Locate the cell with the specified text and output its (x, y) center coordinate. 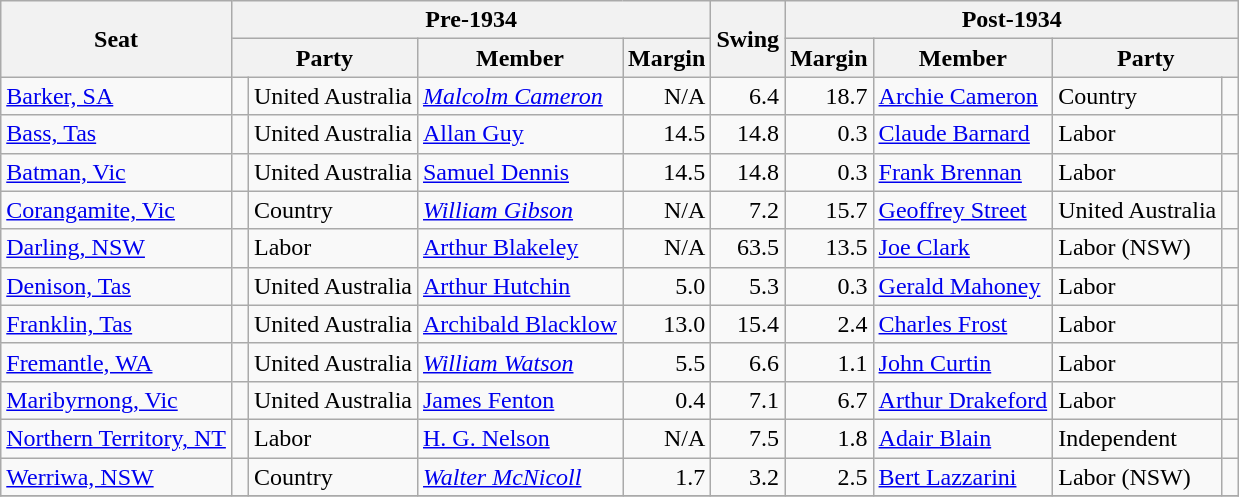
Maribyrnong, Vic (116, 400)
Seat (116, 39)
H. G. Nelson (520, 438)
6.6 (748, 362)
William Watson (520, 362)
3.2 (748, 477)
Malcolm Cameron (520, 96)
7.1 (748, 400)
Pre-1934 (470, 20)
Arthur Drakeford (963, 400)
James Fenton (520, 400)
Post-1934 (1012, 20)
1.8 (829, 438)
Walter McNicoll (520, 477)
2.5 (829, 477)
Denison, Tas (116, 286)
Batman, Vic (116, 172)
Fremantle, WA (116, 362)
Northern Territory, NT (116, 438)
John Curtin (963, 362)
5.5 (666, 362)
Gerald Mahoney (963, 286)
Geoffrey Street (963, 210)
7.2 (748, 210)
0.4 (666, 400)
Joe Clark (963, 248)
William Gibson (520, 210)
Darling, NSW (116, 248)
Swing (748, 39)
1.1 (829, 362)
15.4 (748, 324)
Charles Frost (963, 324)
5.3 (748, 286)
Independent (1138, 438)
18.7 (829, 96)
6.7 (829, 400)
Arthur Hutchin (520, 286)
Frank Brennan (963, 172)
15.7 (829, 210)
7.5 (748, 438)
Corangamite, Vic (116, 210)
Adair Blain (963, 438)
2.4 (829, 324)
Bert Lazzarini (963, 477)
Archie Cameron (963, 96)
1.7 (666, 477)
Bass, Tas (116, 134)
13.0 (666, 324)
Samuel Dennis (520, 172)
13.5 (829, 248)
5.0 (666, 286)
63.5 (748, 248)
Allan Guy (520, 134)
Claude Barnard (963, 134)
Barker, SA (116, 96)
Franklin, Tas (116, 324)
Arthur Blakeley (520, 248)
Werriwa, NSW (116, 477)
6.4 (748, 96)
Archibald Blacklow (520, 324)
